Search for the cell housing the specified text and yield its (x, y) center coordinate. 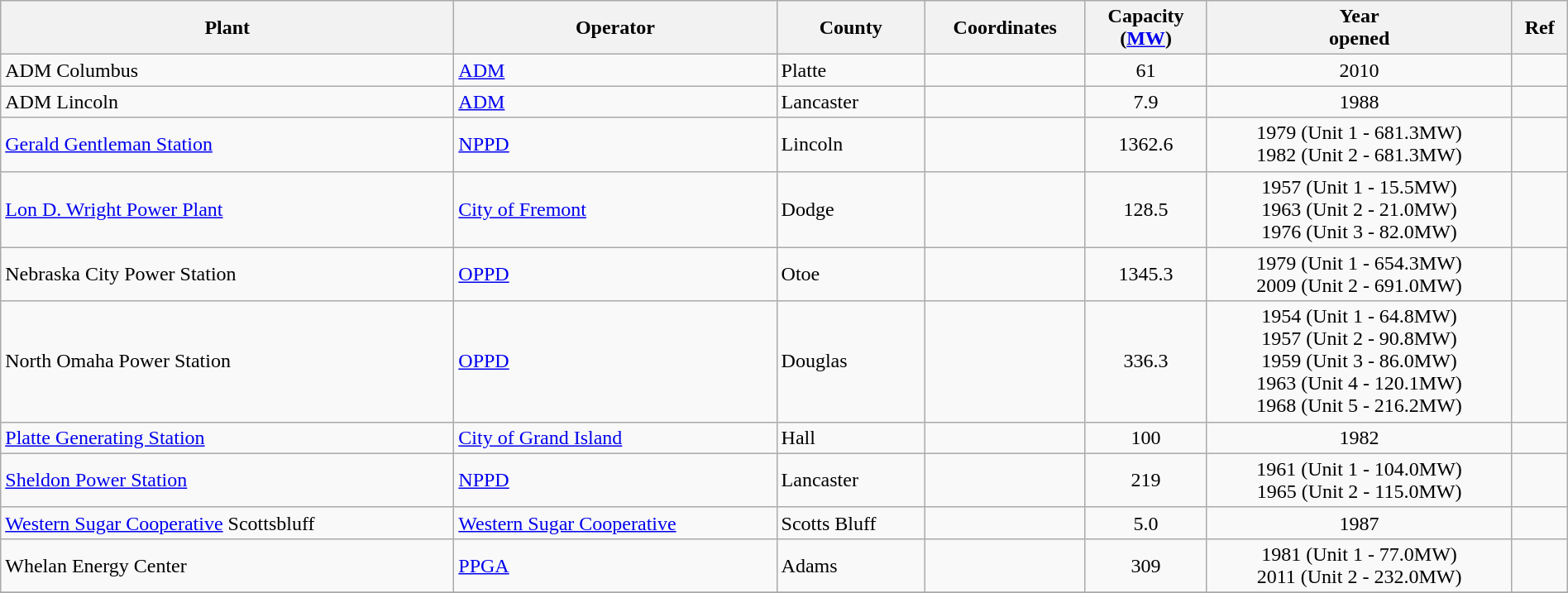
PPGA (615, 566)
County (850, 28)
2010 (1360, 70)
1988 (1360, 102)
Dodge (850, 209)
Capacity(MW) (1146, 28)
Nebraska City Power Station (227, 275)
Western Sugar Cooperative (615, 523)
Coordinates (1005, 28)
ADM Columbus (227, 70)
Scotts Bluff (850, 523)
Hall (850, 438)
1961 (Unit 1 - 104.0MW)1965 (Unit 2 - 115.0MW) (1360, 480)
Platte Generating Station (227, 438)
100 (1146, 438)
1362.6 (1146, 144)
City of Grand Island (615, 438)
Western Sugar Cooperative Scottsbluff (227, 523)
1987 (1360, 523)
128.5 (1146, 209)
Yearopened (1360, 28)
Ref (1540, 28)
1982 (1360, 438)
Operator (615, 28)
Whelan Energy Center (227, 566)
City of Fremont (615, 209)
5.0 (1146, 523)
219 (1146, 480)
Adams (850, 566)
North Omaha Power Station (227, 361)
1957 (Unit 1 - 15.5MW)1963 (Unit 2 - 21.0MW)1976 (Unit 3 - 82.0MW) (1360, 209)
61 (1146, 70)
Douglas (850, 361)
Gerald Gentleman Station (227, 144)
Otoe (850, 275)
Plant (227, 28)
1954 (Unit 1 - 64.8MW)1957 (Unit 2 - 90.8MW)1959 (Unit 3 - 86.0MW)1963 (Unit 4 - 120.1MW)1968 (Unit 5 - 216.2MW) (1360, 361)
Sheldon Power Station (227, 480)
1979 (Unit 1 - 681.3MW)1982 (Unit 2 - 681.3MW) (1360, 144)
1981 (Unit 1 - 77.0MW)2011 (Unit 2 - 232.0MW) (1360, 566)
Platte (850, 70)
Lincoln (850, 144)
7.9 (1146, 102)
ADM Lincoln (227, 102)
1979 (Unit 1 - 654.3MW)2009 (Unit 2 - 691.0MW) (1360, 275)
1345.3 (1146, 275)
336.3 (1146, 361)
309 (1146, 566)
Lon D. Wright Power Plant (227, 209)
